Locate the cell with the specified text and output its (X, Y) center coordinate. 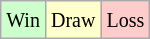
Win (24, 20)
Loss (126, 20)
Draw (72, 20)
